Capture the cell that displays the provided text and extract its (x, y) central coordinate. 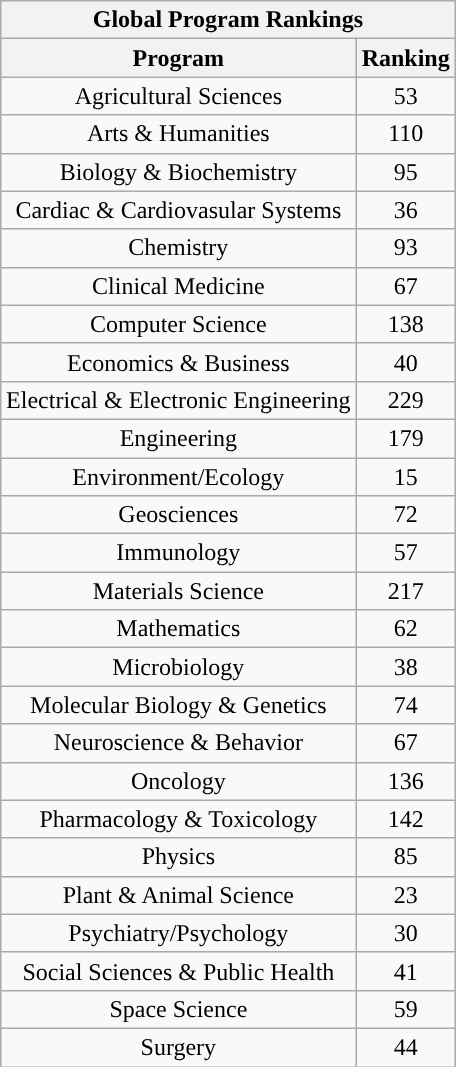
Plant & Animal Science (179, 895)
Mathematics (179, 629)
Engineering (179, 438)
Cardiac & Cardiovasular Systems (179, 210)
229 (406, 400)
Agricultural Sciences (179, 96)
Materials Science (179, 591)
Chemistry (179, 248)
72 (406, 515)
Molecular Biology & Genetics (179, 705)
Surgery (179, 1047)
74 (406, 705)
Social Sciences & Public Health (179, 971)
Electrical & Electronic Engineering (179, 400)
Biology & Biochemistry (179, 172)
95 (406, 172)
Program (179, 58)
142 (406, 819)
Ranking (406, 58)
93 (406, 248)
Space Science (179, 1009)
30 (406, 933)
59 (406, 1009)
Clinical Medicine (179, 286)
85 (406, 857)
136 (406, 781)
Oncology (179, 781)
44 (406, 1047)
Environment/Ecology (179, 477)
Psychiatry/Psychology (179, 933)
62 (406, 629)
179 (406, 438)
110 (406, 134)
36 (406, 210)
138 (406, 324)
Pharmacology & Toxicology (179, 819)
38 (406, 667)
Arts & Humanities (179, 134)
217 (406, 591)
40 (406, 362)
Neuroscience & Behavior (179, 743)
Immunology (179, 553)
23 (406, 895)
Computer Science (179, 324)
Economics & Business (179, 362)
Global Program Rankings (228, 20)
Geosciences (179, 515)
Physics (179, 857)
41 (406, 971)
15 (406, 477)
53 (406, 96)
57 (406, 553)
Microbiology (179, 667)
